Locate the cell with the specified text and output its (x, y) center coordinate. 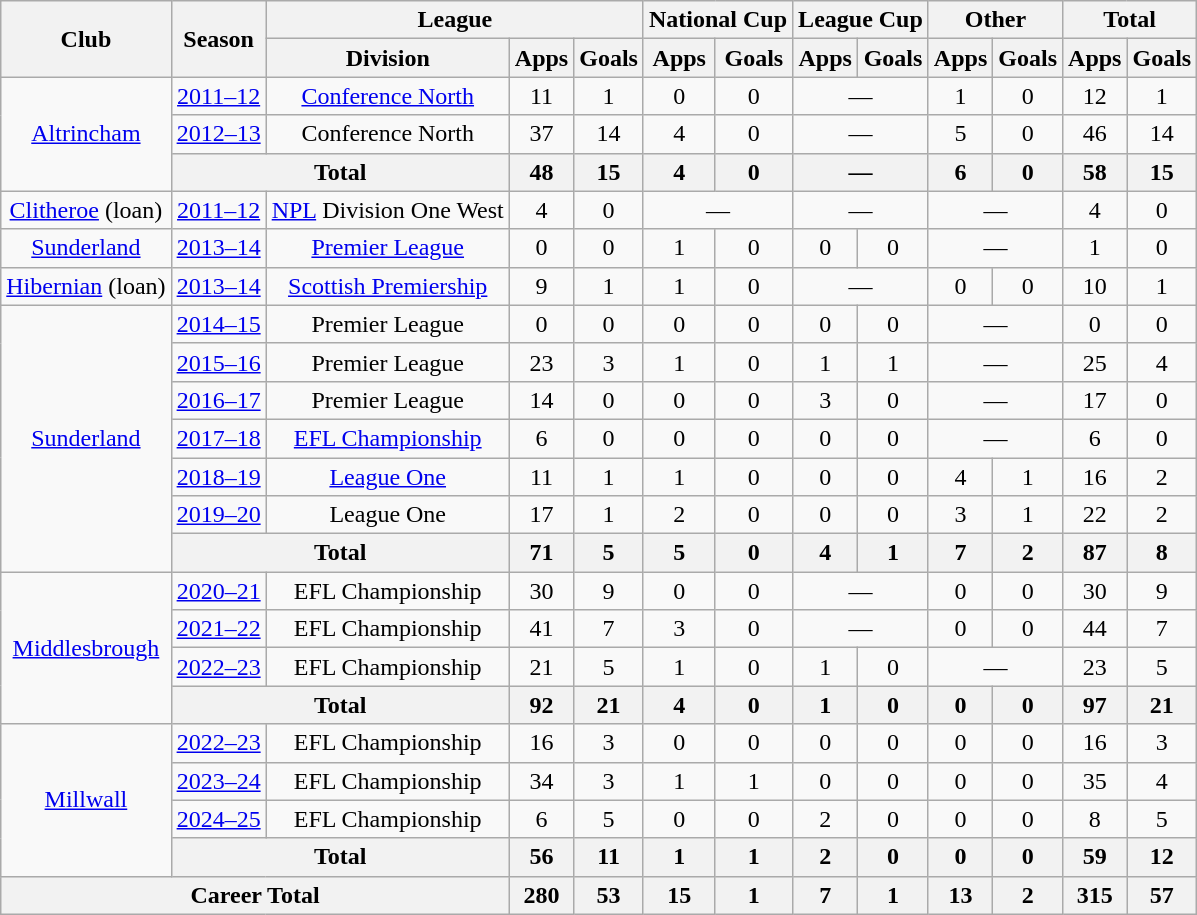
97 (1095, 705)
92 (541, 705)
2019–20 (218, 515)
League (454, 20)
Career Total (256, 895)
37 (541, 134)
59 (1095, 857)
Division (388, 58)
Hibernian (loan) (86, 286)
2024–25 (218, 819)
Other (995, 20)
57 (1162, 895)
2018–19 (218, 477)
2023–24 (218, 781)
56 (541, 857)
Clitheroe (loan) (86, 210)
41 (541, 629)
2017–18 (218, 438)
2015–16 (218, 362)
71 (541, 553)
National Cup (718, 20)
Millwall (86, 800)
Middlesbrough (86, 648)
Altrincham (86, 134)
58 (1095, 172)
Scottish Premiership (388, 286)
Season (218, 39)
280 (541, 895)
46 (1095, 134)
25 (1095, 362)
League Cup (861, 20)
2016–17 (218, 400)
53 (609, 895)
2021–22 (218, 629)
35 (1095, 781)
2020–21 (218, 591)
Club (86, 39)
315 (1095, 895)
2012–13 (218, 134)
34 (541, 781)
10 (1095, 286)
44 (1095, 629)
48 (541, 172)
2014–15 (218, 324)
13 (960, 895)
87 (1095, 553)
NPL Division One West (388, 210)
22 (1095, 515)
